Capture the cell that displays the provided text and extract its [X, Y] central coordinate. 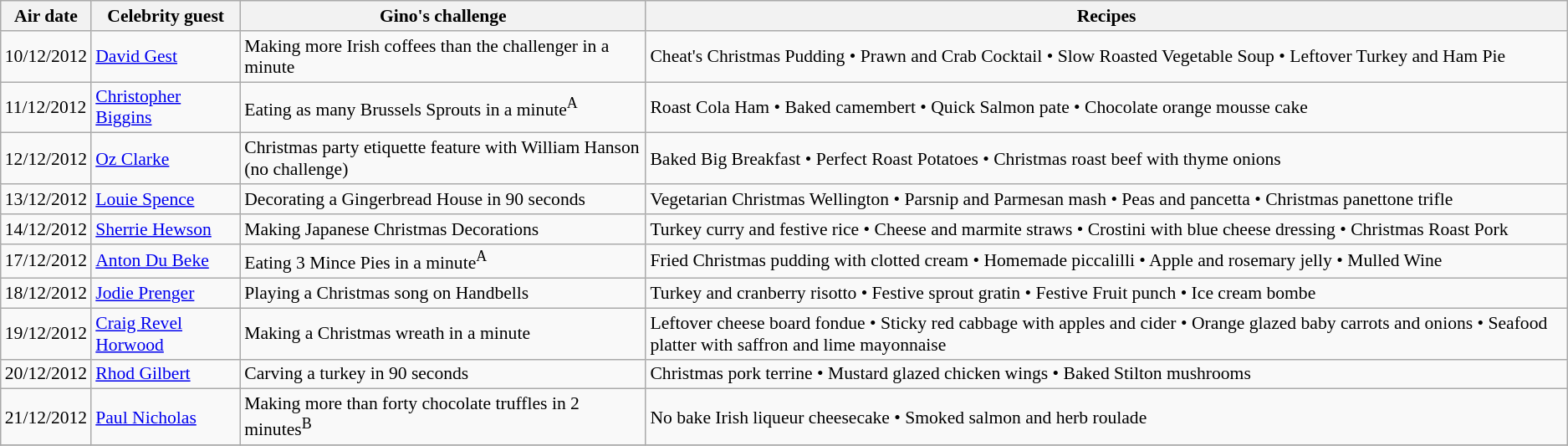
Baked Big Breakfast • Perfect Roast Potatoes • Christmas roast beef with thyme onions [1106, 159]
Craig Revel Horwood [166, 333]
Sherrie Hewson [166, 229]
Anton Du Beke [166, 261]
Oz Clarke [166, 159]
No bake Irish liqueur cheesecake • Smoked salmon and herb roulade [1106, 417]
Making a Christmas wreath in a minute [443, 333]
Rhod Gilbert [166, 374]
Making Japanese Christmas Decorations [443, 229]
Cheat's Christmas Pudding • Prawn and Crab Cocktail • Slow Roasted Vegetable Soup • Leftover Turkey and Ham Pie [1106, 57]
Air date [46, 16]
Gino's challenge [443, 16]
Eating as many Brussels Sprouts in a minuteA [443, 107]
12/12/2012 [46, 159]
Fried Christmas pudding with clotted cream • Homemade piccalilli • Apple and rosemary jelly • Mulled Wine [1106, 261]
Making more than forty chocolate truffles in 2 minutesB [443, 417]
21/12/2012 [46, 417]
David Gest [166, 57]
Roast Cola Ham • Baked camembert • Quick Salmon pate • Chocolate orange mousse cake [1106, 107]
18/12/2012 [46, 294]
19/12/2012 [46, 333]
Paul Nicholas [166, 417]
Louie Spence [166, 199]
Eating 3 Mince Pies in a minuteA [443, 261]
Christopher Biggins [166, 107]
17/12/2012 [46, 261]
Playing a Christmas song on Handbells [443, 294]
Recipes [1106, 16]
Christmas party etiquette feature with William Hanson (no challenge) [443, 159]
20/12/2012 [46, 374]
Turkey and cranberry risotto • Festive sprout gratin • Festive Fruit punch • Ice cream bombe [1106, 294]
10/12/2012 [46, 57]
Christmas pork terrine • Mustard glazed chicken wings • Baked Stilton mushrooms [1106, 374]
Making more Irish coffees than the challenger in a minute [443, 57]
11/12/2012 [46, 107]
Vegetarian Christmas Wellington • Parsnip and Parmesan mash • Peas and pancetta • Christmas panettone trifle [1106, 199]
Carving a turkey in 90 seconds [443, 374]
Celebrity guest [166, 16]
14/12/2012 [46, 229]
Jodie Prenger [166, 294]
Turkey curry and festive rice • Cheese and marmite straws • Crostini with blue cheese dressing • Christmas Roast Pork [1106, 229]
Decorating a Gingerbread House in 90 seconds [443, 199]
13/12/2012 [46, 199]
